Find where the given text appears and provide that cell's center as [x, y] coordinate. 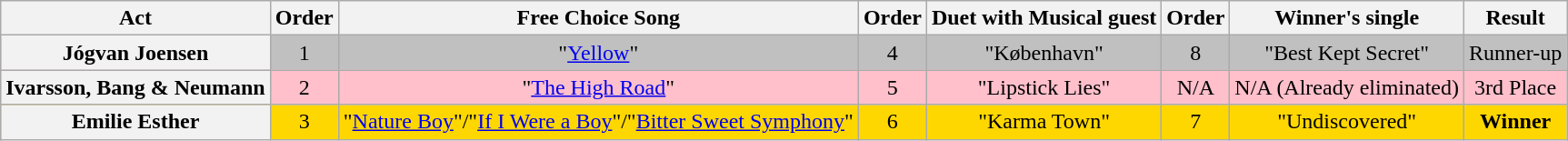
Runner-up [1514, 53]
"Lipstick Lies" [1044, 87]
2 [304, 87]
Winner [1514, 122]
8 [1196, 53]
"Yellow" [598, 53]
Ivarsson, Bang & Neumann [135, 87]
7 [1196, 122]
Duet with Musical guest [1044, 18]
"Best Kept Secret" [1347, 53]
6 [893, 122]
Emilie Esther [135, 122]
Act [135, 18]
3 [304, 122]
"The High Road" [598, 87]
"Undiscovered" [1347, 122]
"Nature Boy"/"If I Were a Boy"/"Bitter Sweet Symphony" [598, 122]
N/A [1196, 87]
"København" [1044, 53]
"Karma Town" [1044, 122]
3rd Place [1514, 87]
N/A (Already eliminated) [1347, 87]
5 [893, 87]
Free Choice Song [598, 18]
Jógvan Joensen [135, 53]
Winner's single [1347, 18]
Result [1514, 18]
4 [893, 53]
1 [304, 53]
